Find where the given text appears and provide that cell's center as [x, y] coordinate. 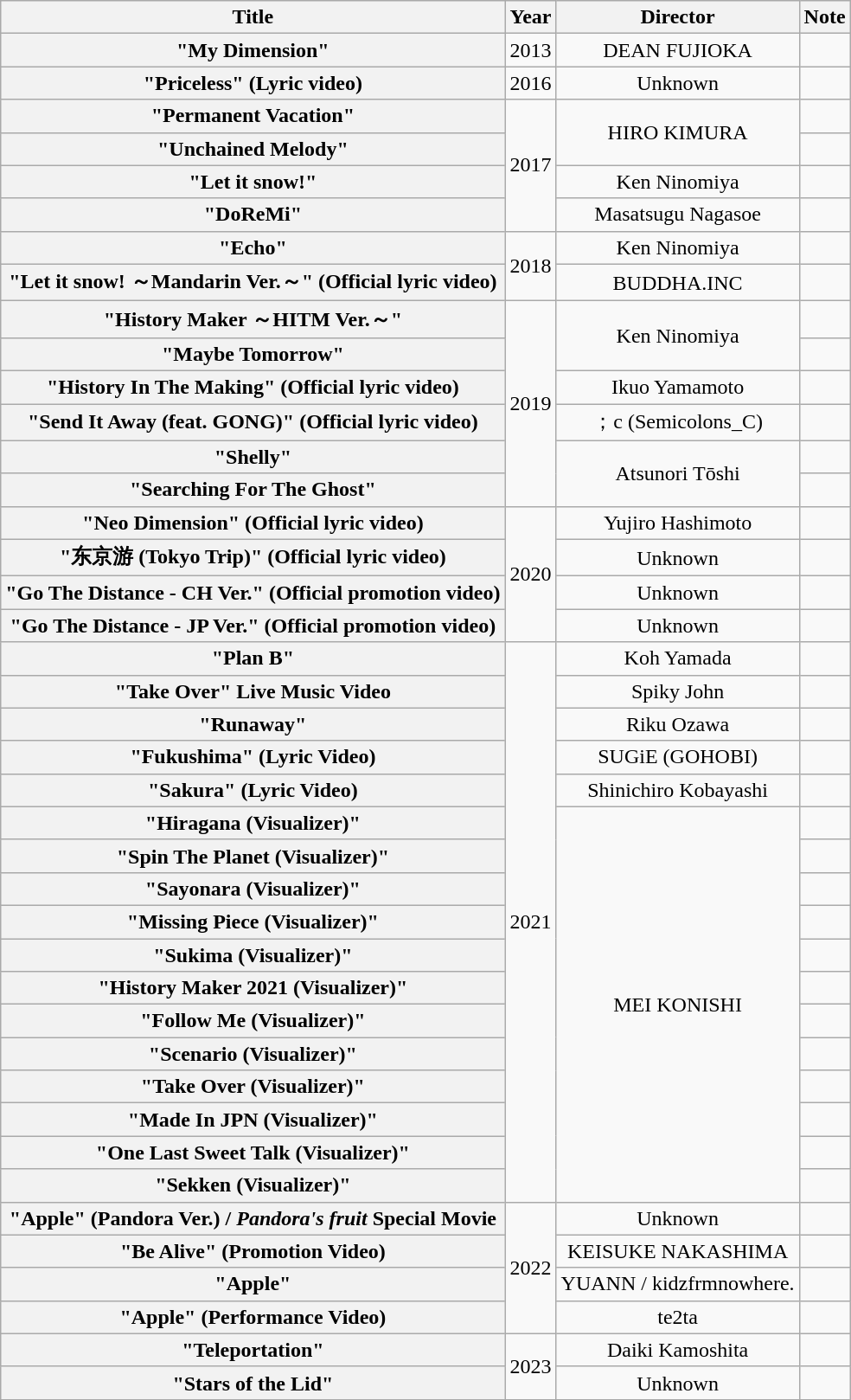
"Sekken (Visualizer)" [253, 1185]
"Apple" (Performance Video) [253, 1317]
；c (Semicolons_C) [678, 422]
"Neo Dimension" (Official lyric video) [253, 523]
"DoReMi" [253, 215]
"东京游 (Tokyo Trip)" (Official lyric video) [253, 557]
Shinichiro Kobayashi [678, 790]
"Permanent Vacation" [253, 116]
"Unchained Melody" [253, 149]
Yujiro Hashimoto [678, 523]
2023 [531, 1366]
"Runaway" [253, 724]
BUDDHA.INC [678, 282]
Atsunori Tōshi [678, 473]
"One Last Sweet Talk (Visualizer)" [253, 1153]
KEISUKE NAKASHIMA [678, 1251]
Director [678, 17]
"Teleportation" [253, 1350]
"Go The Distance - JP Ver." (Official promotion video) [253, 626]
Title [253, 17]
"Missing Piece (Visualizer)" [253, 922]
2018 [531, 267]
"Apple" (Pandora Ver.) / Pandora's fruit Special Movie [253, 1218]
HIRO KIMURA [678, 132]
MEI KONISHI [678, 1004]
SUGiE (GOHOBI) [678, 757]
"Apple" [253, 1284]
"Follow Me (Visualizer)" [253, 1021]
2017 [531, 165]
"Scenario (Visualizer)" [253, 1054]
"Sakura" (Lyric Video) [253, 790]
te2ta [678, 1317]
"Go The Distance - CH Ver." (Official promotion video) [253, 593]
"Take Over" Live Music Video [253, 691]
"Take Over (Visualizer)" [253, 1087]
"Let it snow! ～Mandarin Ver.～" (Official lyric video) [253, 282]
"Sukima (Visualizer)" [253, 954]
2021 [531, 922]
Riku Ozawa [678, 724]
"Hiragana (Visualizer)" [253, 823]
"Plan B" [253, 658]
"Send It Away (feat. GONG)" (Official lyric video) [253, 422]
Koh Yamada [678, 658]
"My Dimension" [253, 50]
"History Maker ～HITM Ver.～" [253, 320]
"Searching For The Ghost" [253, 490]
Daiki Kamoshita [678, 1350]
"Spin The Planet (Visualizer)" [253, 856]
"Maybe Tomorrow" [253, 354]
Spiky John [678, 691]
"Fukushima" (Lyric Video) [253, 757]
DEAN FUJIOKA [678, 50]
2020 [531, 575]
Ikuo Yamamoto [678, 387]
Note [825, 17]
YUANN / kidzfrmnowhere. [678, 1284]
Year [531, 17]
2022 [531, 1268]
2013 [531, 50]
Masatsugu Nagasoe [678, 215]
"History Maker 2021 (Visualizer)" [253, 988]
"Sayonara (Visualizer)" [253, 889]
"Priceless" (Lyric video) [253, 83]
"History In The Making" (Official lyric video) [253, 387]
"Echo" [253, 247]
"Shelly" [253, 457]
"Be Alive" (Promotion Video) [253, 1251]
"Let it snow!" [253, 182]
2019 [531, 403]
"Stars of the Lid" [253, 1383]
"Made In JPN (Visualizer)" [253, 1120]
2016 [531, 83]
